Determine the (X, Y) coordinate at the center of the cell enclosing the given text.  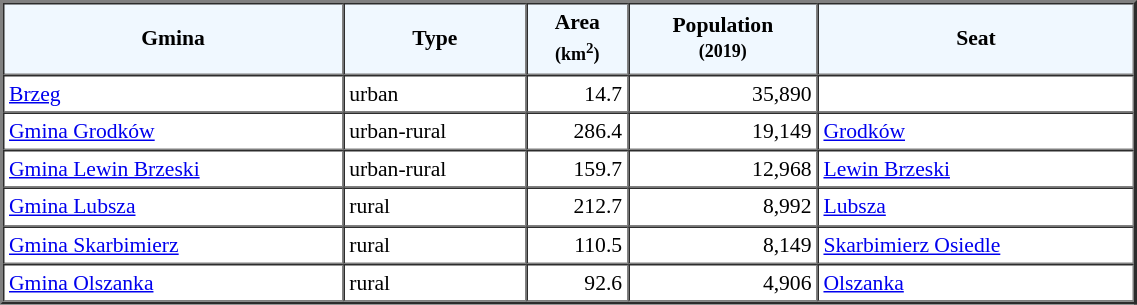
Area(km2) (577, 38)
Population(2019) (722, 38)
14.7 (577, 93)
4,906 (722, 283)
Lubsza (976, 207)
19,149 (722, 131)
Type (434, 38)
Gmina Olszanka (173, 283)
212.7 (577, 207)
Skarbimierz Osiedle (976, 245)
Gmina Grodków (173, 131)
12,968 (722, 169)
35,890 (722, 93)
urban (434, 93)
Brzeg (173, 93)
Gmina Lewin Brzeski (173, 169)
Gmina Lubsza (173, 207)
Lewin Brzeski (976, 169)
159.7 (577, 169)
Seat (976, 38)
Gmina Skarbimierz (173, 245)
110.5 (577, 245)
286.4 (577, 131)
8,149 (722, 245)
Grodków (976, 131)
Olszanka (976, 283)
Gmina (173, 38)
8,992 (722, 207)
92.6 (577, 283)
